Find where the given text appears and provide that cell's center as (X, Y) coordinate. 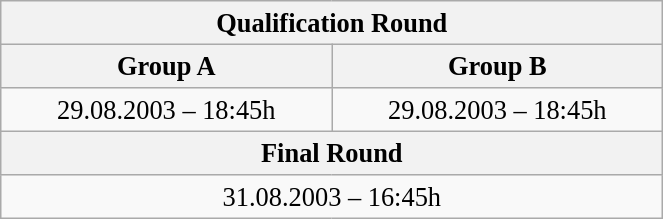
31.08.2003 – 16:45h (332, 197)
Final Round (332, 153)
Group A (166, 66)
Qualification Round (332, 22)
Group B (498, 66)
